Determine the (X, Y) coordinate at the center of the cell enclosing the given text.  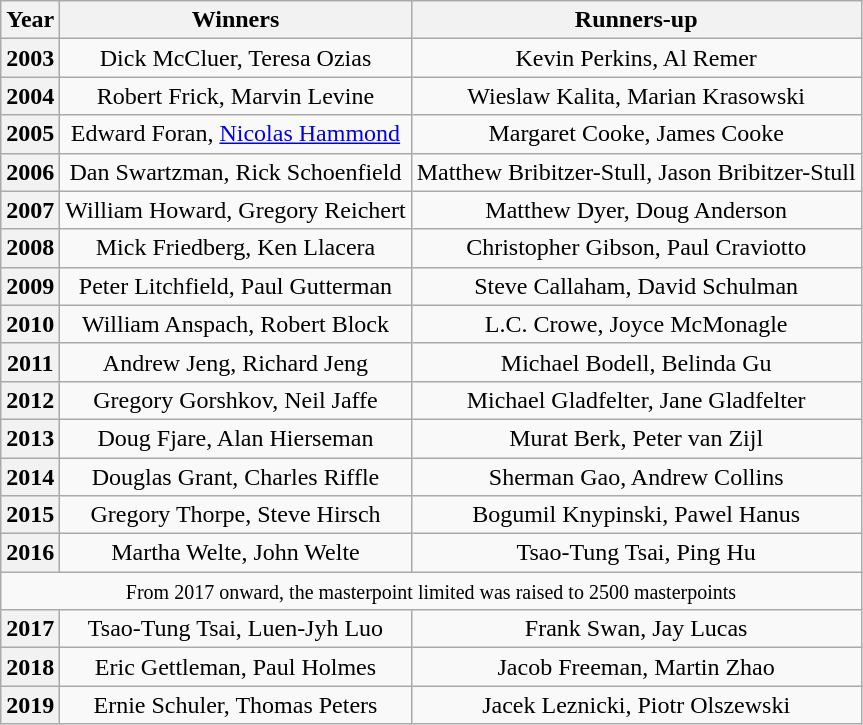
Bogumil Knypinski, Pawel Hanus (636, 515)
Jacek Leznicki, Piotr Olszewski (636, 705)
Tsao-Tung Tsai, Ping Hu (636, 553)
2010 (30, 324)
Winners (236, 20)
Douglas Grant, Charles Riffle (236, 477)
Gregory Thorpe, Steve Hirsch (236, 515)
Michael Bodell, Belinda Gu (636, 362)
Peter Litchfield, Paul Gutterman (236, 286)
Dan Swartzman, Rick Schoenfield (236, 172)
2019 (30, 705)
2008 (30, 248)
Matthew Bribitzer-Stull, Jason Bribitzer-Stull (636, 172)
2005 (30, 134)
Eric Gettleman, Paul Holmes (236, 667)
Murat Berk, Peter van Zijl (636, 438)
Kevin Perkins, Al Remer (636, 58)
Mick Friedberg, Ken Llacera (236, 248)
2014 (30, 477)
2006 (30, 172)
Dick McCluer, Teresa Ozias (236, 58)
William Howard, Gregory Reichert (236, 210)
2016 (30, 553)
Gregory Gorshkov, Neil Jaffe (236, 400)
2012 (30, 400)
Steve Callaham, David Schulman (636, 286)
Christopher Gibson, Paul Craviotto (636, 248)
Robert Frick, Marvin Levine (236, 96)
2011 (30, 362)
2013 (30, 438)
2015 (30, 515)
Margaret Cooke, James Cooke (636, 134)
Ernie Schuler, Thomas Peters (236, 705)
Martha Welte, John Welte (236, 553)
2004 (30, 96)
L.C. Crowe, Joyce McMonagle (636, 324)
Doug Fjare, Alan Hierseman (236, 438)
Frank Swan, Jay Lucas (636, 629)
2009 (30, 286)
Sherman Gao, Andrew Collins (636, 477)
Jacob Freeman, Martin Zhao (636, 667)
2003 (30, 58)
Matthew Dyer, Doug Anderson (636, 210)
Edward Foran, Nicolas Hammond (236, 134)
Andrew Jeng, Richard Jeng (236, 362)
2018 (30, 667)
2007 (30, 210)
Wieslaw Kalita, Marian Krasowski (636, 96)
William Anspach, Robert Block (236, 324)
From 2017 onward, the masterpoint limited was raised to 2500 masterpoints (431, 591)
Michael Gladfelter, Jane Gladfelter (636, 400)
Runners-up (636, 20)
Year (30, 20)
Tsao-Tung Tsai, Luen-Jyh Luo (236, 629)
2017 (30, 629)
